Locate the cell with the specified text and output its (x, y) center coordinate. 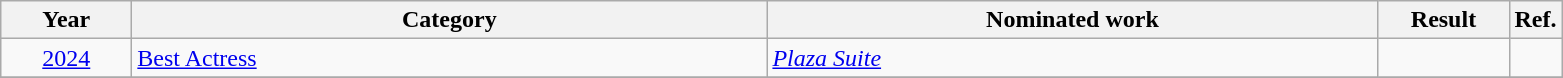
Nominated work (1072, 20)
Result (1444, 20)
Best Actress (450, 58)
2024 (66, 58)
Ref. (1536, 20)
Category (450, 20)
Year (66, 20)
Plaza Suite (1072, 58)
